Determine the [x, y] coordinate at the center of the cell enclosing the given text.  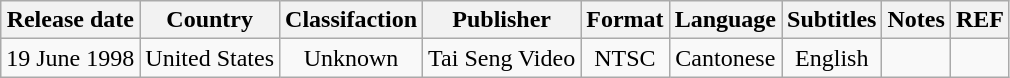
Classifaction [352, 20]
Unknown [352, 58]
NTSC [625, 58]
Language [725, 20]
Release date [70, 20]
Tai Seng Video [502, 58]
Notes [916, 20]
19 June 1998 [70, 58]
English [832, 58]
Publisher [502, 20]
Format [625, 20]
Subtitles [832, 20]
REF [980, 20]
Cantonese [725, 58]
Country [210, 20]
United States [210, 58]
